For the text-containing cell, return its midpoint in (X, Y) coordinate format. 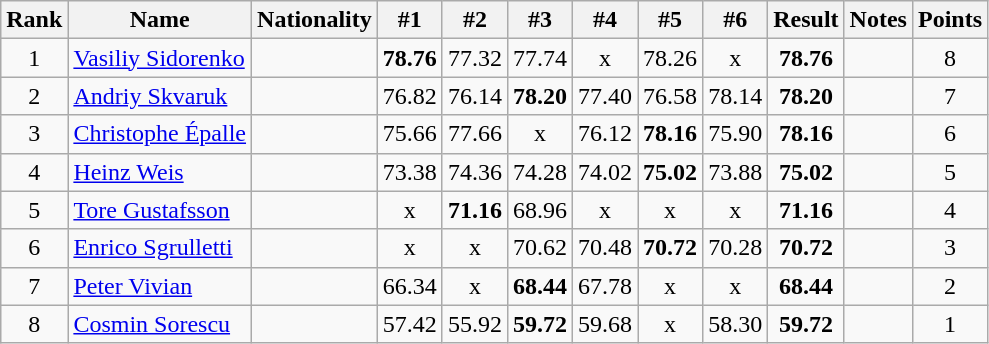
74.28 (540, 172)
75.66 (410, 134)
58.30 (736, 324)
Cosmin Sorescu (160, 324)
75.90 (736, 134)
73.38 (410, 172)
78.14 (736, 96)
Heinz Weis (160, 172)
77.74 (540, 58)
57.42 (410, 324)
Andriy Skvaruk (160, 96)
Enrico Sgrulletti (160, 248)
74.02 (604, 172)
Notes (878, 20)
70.48 (604, 248)
76.58 (670, 96)
Tore Gustafsson (160, 210)
Points (950, 20)
#5 (670, 20)
#3 (540, 20)
Nationality (315, 20)
73.88 (736, 172)
55.92 (474, 324)
77.66 (474, 134)
#4 (604, 20)
59.68 (604, 324)
77.32 (474, 58)
#1 (410, 20)
70.28 (736, 248)
77.40 (604, 96)
68.96 (540, 210)
Christophe Épalle (160, 134)
67.78 (604, 286)
76.14 (474, 96)
Result (806, 20)
Rank (34, 20)
76.12 (604, 134)
Name (160, 20)
70.62 (540, 248)
Peter Vivian (160, 286)
#2 (474, 20)
66.34 (410, 286)
74.36 (474, 172)
Vasiliy Sidorenko (160, 58)
#6 (736, 20)
76.82 (410, 96)
78.26 (670, 58)
